Output the [X, Y] coordinate of the center of the cell containing the given text.  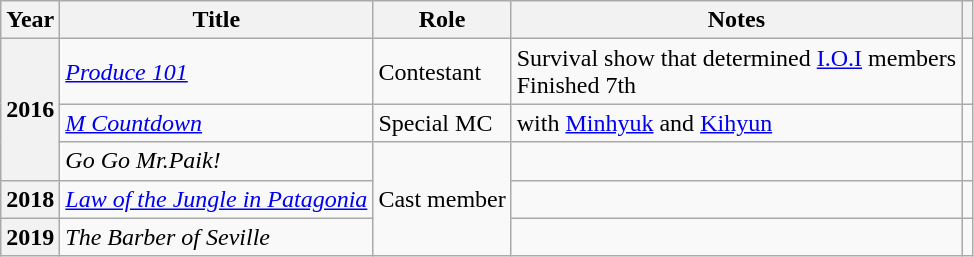
Contestant [442, 72]
Year [30, 20]
Law of the Jungle in Patagonia [216, 199]
Produce 101 [216, 72]
2019 [30, 237]
Role [442, 20]
Survival show that determined I.O.I membersFinished 7th [736, 72]
Cast member [442, 199]
with Minhyuk and Kihyun [736, 123]
Notes [736, 20]
Title [216, 20]
M Countdown [216, 123]
2016 [30, 110]
Special MC [442, 123]
Go Go Mr.Paik! [216, 161]
The Barber of Seville [216, 237]
2018 [30, 199]
